Determine the [X, Y] coordinate at the center of the cell enclosing the given text.  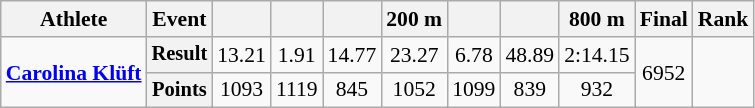
1119 [297, 90]
932 [596, 90]
Rank [724, 19]
200 m [414, 19]
1.91 [297, 55]
48.89 [530, 55]
Event [180, 19]
1052 [414, 90]
13.21 [242, 55]
1099 [474, 90]
6.78 [474, 55]
14.77 [352, 55]
2:14.15 [596, 55]
800 m [596, 19]
1093 [242, 90]
Points [180, 90]
845 [352, 90]
Result [180, 55]
6952 [664, 72]
839 [530, 90]
Athlete [74, 19]
23.27 [414, 55]
Carolina Klüft [74, 72]
Final [664, 19]
